From the cell containing the given text, extract its center point as [x, y] coordinate. 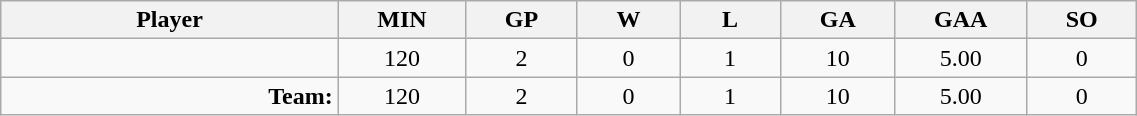
GA [838, 20]
GAA [961, 20]
W [628, 20]
Player [170, 20]
MIN [402, 20]
L [730, 20]
Team: [170, 96]
SO [1081, 20]
GP [522, 20]
